Capture the cell that displays the provided text and extract its (X, Y) central coordinate. 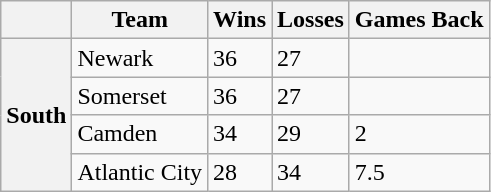
Losses (311, 20)
Team (140, 20)
South (36, 115)
Newark (140, 58)
Atlantic City (140, 172)
Wins (240, 20)
Games Back (419, 20)
Somerset (140, 96)
Camden (140, 134)
28 (240, 172)
7.5 (419, 172)
2 (419, 134)
29 (311, 134)
